For the text-containing cell, return its midpoint in [x, y] coordinate format. 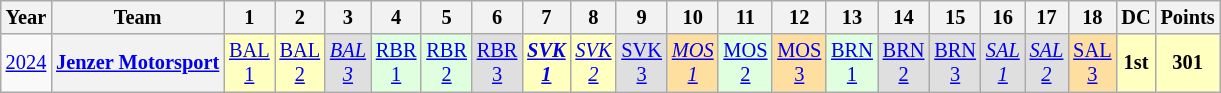
BRN2 [904, 63]
BAL3 [348, 63]
6 [497, 17]
13 [852, 17]
BRN1 [852, 63]
BRN3 [955, 63]
Team [138, 17]
10 [693, 17]
Year [26, 17]
BAL1 [249, 63]
Jenzer Motorsport [138, 63]
1st [1136, 63]
8 [593, 17]
MOS2 [745, 63]
14 [904, 17]
BAL2 [300, 63]
1 [249, 17]
7 [546, 17]
SVK2 [593, 63]
301 [1188, 63]
SAL3 [1092, 63]
15 [955, 17]
SVK1 [546, 63]
RBR3 [497, 63]
DC [1136, 17]
SVK3 [641, 63]
5 [446, 17]
11 [745, 17]
RBR2 [446, 63]
12 [799, 17]
2 [300, 17]
9 [641, 17]
SAL1 [1003, 63]
17 [1047, 17]
SAL2 [1047, 63]
16 [1003, 17]
4 [396, 17]
18 [1092, 17]
MOS3 [799, 63]
2024 [26, 63]
RBR1 [396, 63]
3 [348, 17]
MOS1 [693, 63]
Points [1188, 17]
